Locate the cell with the specified text and output its (x, y) center coordinate. 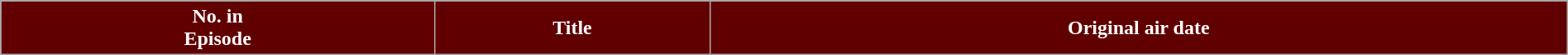
Original air date (1138, 28)
Title (572, 28)
No. inEpisode (218, 28)
